Find where the given text appears and provide that cell's center as [X, Y] coordinate. 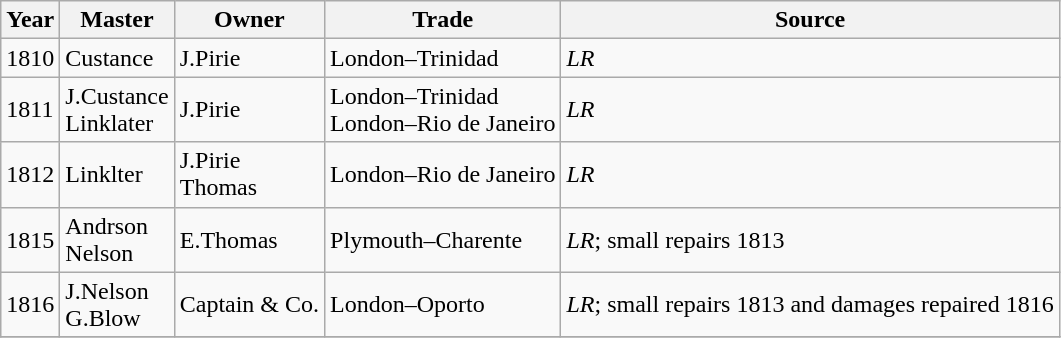
Captain & Co. [249, 304]
London–TrinidadLondon–Rio de Janeiro [443, 110]
Plymouth–Charente [443, 240]
1816 [30, 304]
Trade [443, 20]
London–Rio de Janeiro [443, 174]
Master [117, 20]
LR; small repairs 1813 [810, 240]
1812 [30, 174]
1811 [30, 110]
AndrsonNelson [117, 240]
J.NelsonG.Blow [117, 304]
1810 [30, 58]
Year [30, 20]
E.Thomas [249, 240]
1815 [30, 240]
J.PirieThomas [249, 174]
Custance [117, 58]
London–Trinidad [443, 58]
Source [810, 20]
London–Oporto [443, 304]
J.CustanceLinklater [117, 110]
LR; small repairs 1813 and damages repaired 1816 [810, 304]
Owner [249, 20]
Linklter [117, 174]
